Provide the (x, y) coordinate of the cell's center where the given text is located.  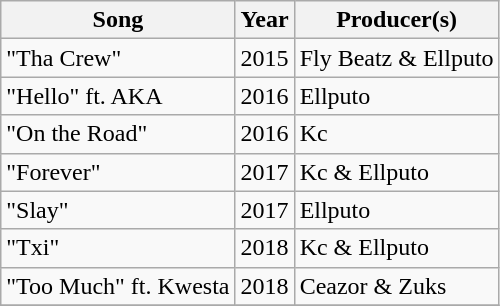
Producer(s) (396, 20)
Ceazor & Zuks (396, 286)
"Tha Crew" (118, 58)
"Too Much" ft. Kwesta (118, 286)
Song (118, 20)
Year (264, 20)
"Hello" ft. AKA (118, 96)
2015 (264, 58)
"Txi" (118, 248)
"Slay" (118, 210)
"On the Road" (118, 134)
Fly Beatz & Ellputo (396, 58)
"Forever" (118, 172)
Kc (396, 134)
